Return the (X, Y) coordinate for the center point of the cell that contains the specified text.  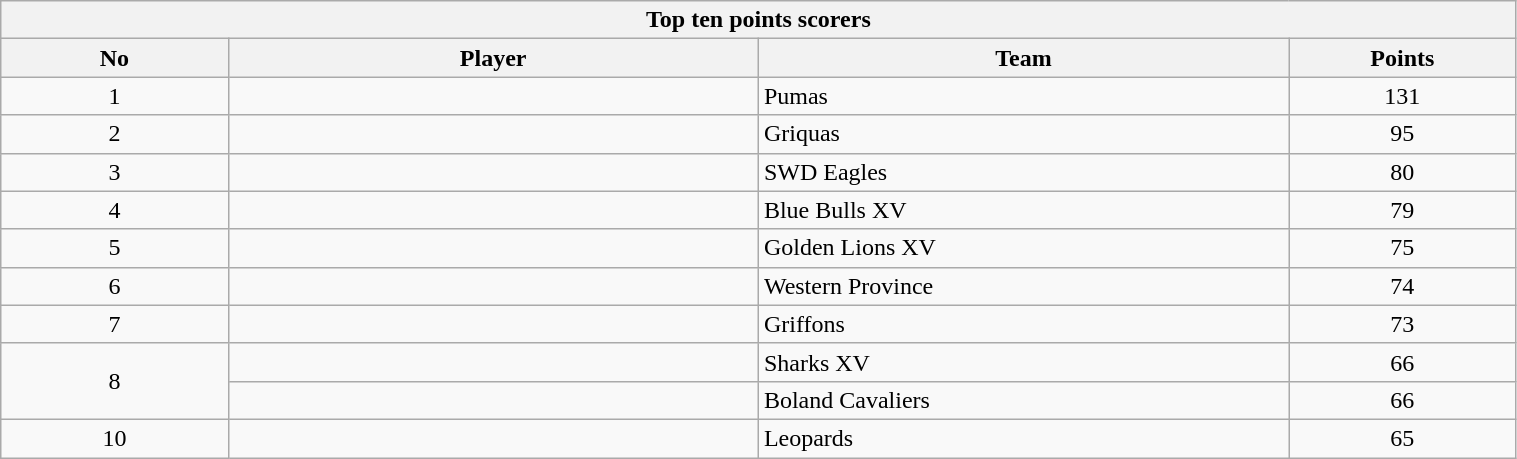
SWD Eagles (1023, 172)
80 (1402, 172)
2 (114, 134)
8 (114, 381)
73 (1402, 324)
Pumas (1023, 96)
Leopards (1023, 438)
Griquas (1023, 134)
79 (1402, 210)
No (114, 58)
Points (1402, 58)
Sharks XV (1023, 362)
6 (114, 286)
Player (493, 58)
5 (114, 248)
65 (1402, 438)
10 (114, 438)
74 (1402, 286)
Boland Cavaliers (1023, 400)
95 (1402, 134)
Griffons (1023, 324)
131 (1402, 96)
Team (1023, 58)
4 (114, 210)
7 (114, 324)
Top ten points scorers (758, 20)
Western Province (1023, 286)
3 (114, 172)
Blue Bulls XV (1023, 210)
Golden Lions XV (1023, 248)
75 (1402, 248)
1 (114, 96)
